Determine the (X, Y) coordinate at the center of the cell enclosing the given text.  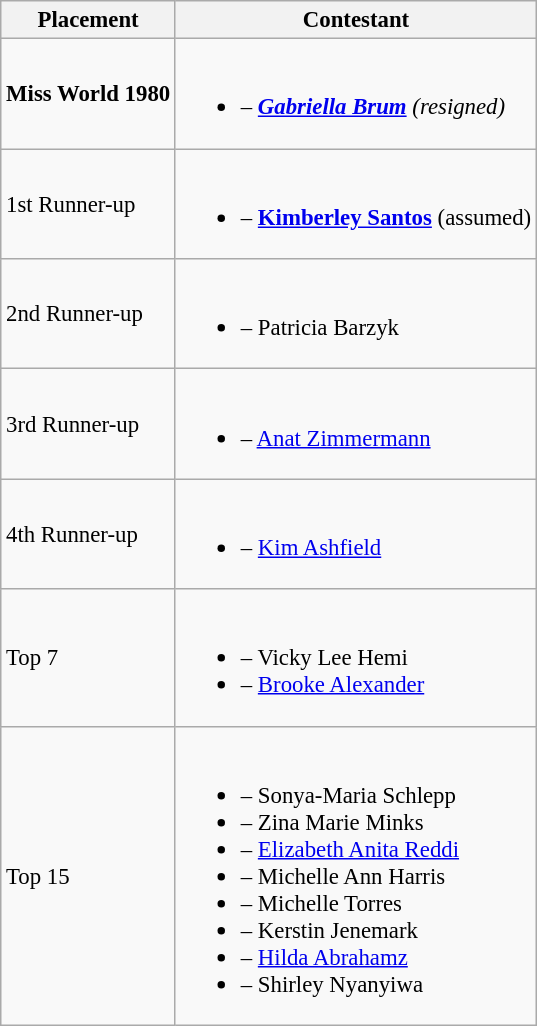
– Gabriella Brum (resigned) (356, 94)
Top 7 (88, 658)
– Kim Ashfield (356, 534)
Placement (88, 20)
3rd Runner-up (88, 424)
1st Runner-up (88, 204)
Contestant (356, 20)
Top 15 (88, 876)
– Anat Zimmermann (356, 424)
– Kimberley Santos (assumed) (356, 204)
Miss World 1980 (88, 94)
2nd Runner-up (88, 314)
– Vicky Lee Hemi – Brooke Alexander (356, 658)
4th Runner-up (88, 534)
– Patricia Barzyk (356, 314)
